Scan for the cell matching the given text and deliver its [X, Y] coordinate at center. 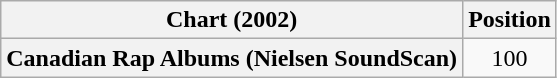
Chart (2002) [232, 20]
100 [510, 58]
Position [510, 20]
Canadian Rap Albums (Nielsen SoundScan) [232, 58]
